Extract the (X, Y) coordinate from the center of the cell holding the provided text.  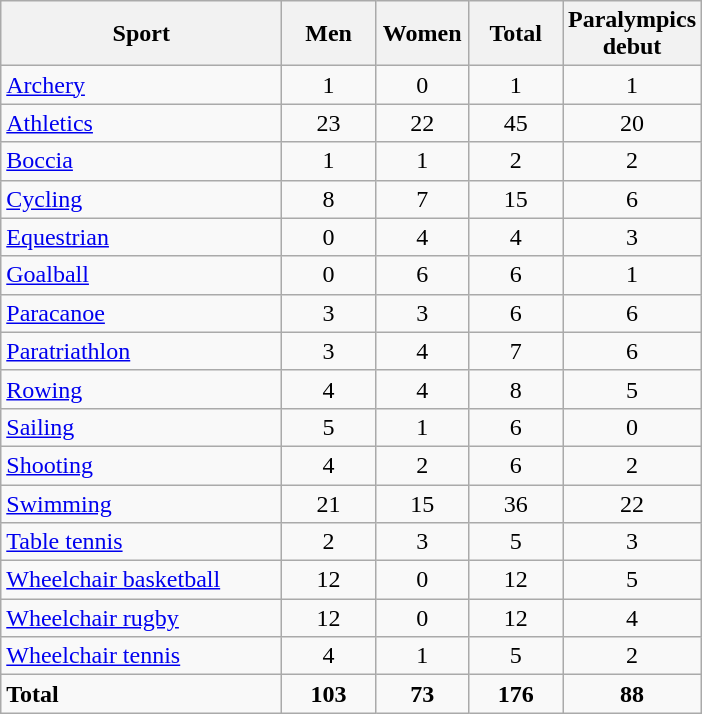
103 (329, 694)
88 (632, 694)
73 (422, 694)
Men (329, 34)
Equestrian (142, 237)
Boccia (142, 161)
Wheelchair tennis (142, 656)
Swimming (142, 503)
Women (422, 34)
Archery (142, 85)
Wheelchair basketball (142, 580)
21 (329, 503)
Paratriathlon (142, 351)
Paralympics debut (632, 34)
23 (329, 123)
Paracanoe (142, 313)
36 (516, 503)
20 (632, 123)
Sailing (142, 427)
Goalball (142, 275)
45 (516, 123)
Sport (142, 34)
Shooting (142, 465)
Wheelchair rugby (142, 618)
176 (516, 694)
Table tennis (142, 542)
Cycling (142, 199)
Athletics (142, 123)
Rowing (142, 389)
